Output the (x, y) coordinate of the center of the cell containing the given text.  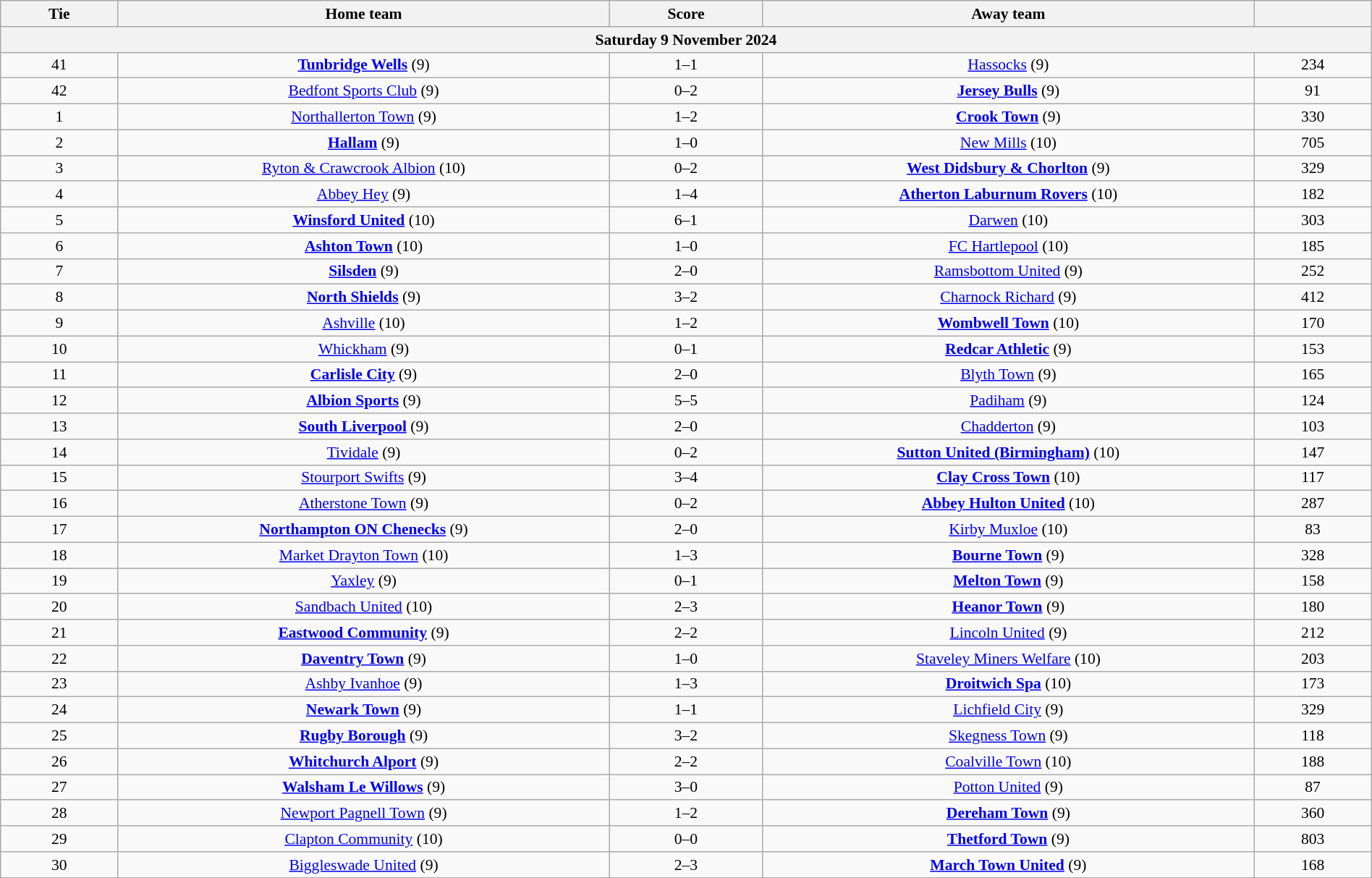
Whitchurch Alport (9) (363, 761)
Rugby Borough (9) (363, 736)
3 (59, 169)
168 (1313, 865)
185 (1313, 246)
Ashville (10) (363, 324)
Sutton United (Birmingham) (10) (1009, 452)
Clapton Community (10) (363, 839)
117 (1313, 478)
Sandbach United (10) (363, 607)
Hallam (9) (363, 143)
328 (1313, 555)
28 (59, 814)
412 (1313, 297)
11 (59, 375)
182 (1313, 195)
Eastwood Community (9) (363, 633)
91 (1313, 91)
Potton United (9) (1009, 788)
3–4 (686, 478)
Chadderton (9) (1009, 426)
Melton Town (9) (1009, 581)
Atherton Laburnum Rovers (10) (1009, 195)
3–0 (686, 788)
Yaxley (9) (363, 581)
Droitwich Spa (10) (1009, 684)
Blyth Town (9) (1009, 375)
March Town United (9) (1009, 865)
Skegness Town (9) (1009, 736)
158 (1313, 581)
2 (59, 143)
153 (1313, 349)
Market Drayton Town (10) (363, 555)
87 (1313, 788)
1 (59, 117)
FC Hartlepool (10) (1009, 246)
10 (59, 349)
Northampton ON Chenecks (9) (363, 530)
Abbey Hulton United (10) (1009, 504)
Home team (363, 14)
124 (1313, 401)
Away team (1009, 14)
Darwen (10) (1009, 220)
0–0 (686, 839)
118 (1313, 736)
Lichfield City (9) (1009, 710)
20 (59, 607)
Coalville Town (10) (1009, 761)
4 (59, 195)
6 (59, 246)
29 (59, 839)
234 (1313, 65)
7 (59, 271)
Wombwell Town (10) (1009, 324)
12 (59, 401)
Atherstone Town (9) (363, 504)
Winsford United (10) (363, 220)
252 (1313, 271)
West Didsbury & Chorlton (9) (1009, 169)
Bedfont Sports Club (9) (363, 91)
83 (1313, 530)
Tividale (9) (363, 452)
Staveley Miners Welfare (10) (1009, 659)
103 (1313, 426)
Ramsbottom United (9) (1009, 271)
21 (59, 633)
Saturday 9 November 2024 (686, 40)
705 (1313, 143)
22 (59, 659)
Score (686, 14)
14 (59, 452)
165 (1313, 375)
Stourport Swifts (9) (363, 478)
Dereham Town (9) (1009, 814)
19 (59, 581)
Carlisle City (9) (363, 375)
180 (1313, 607)
170 (1313, 324)
Daventry Town (9) (363, 659)
Redcar Athletic (9) (1009, 349)
Biggleswade United (9) (363, 865)
Charnock Richard (9) (1009, 297)
303 (1313, 220)
287 (1313, 504)
Hassocks (9) (1009, 65)
Abbey Hey (9) (363, 195)
8 (59, 297)
Ryton & Crawcrook Albion (10) (363, 169)
1–4 (686, 195)
Clay Cross Town (10) (1009, 478)
24 (59, 710)
Kirby Muxloe (10) (1009, 530)
Jersey Bulls (9) (1009, 91)
5 (59, 220)
North Shields (9) (363, 297)
26 (59, 761)
New Mills (10) (1009, 143)
6–1 (686, 220)
Crook Town (9) (1009, 117)
Ashton Town (10) (363, 246)
188 (1313, 761)
17 (59, 530)
30 (59, 865)
173 (1313, 684)
5–5 (686, 401)
803 (1313, 839)
Bourne Town (9) (1009, 555)
330 (1313, 117)
41 (59, 65)
Newport Pagnell Town (9) (363, 814)
9 (59, 324)
South Liverpool (9) (363, 426)
Padiham (9) (1009, 401)
203 (1313, 659)
Heanor Town (9) (1009, 607)
Walsham Le Willows (9) (363, 788)
360 (1313, 814)
Albion Sports (9) (363, 401)
Northallerton Town (9) (363, 117)
Tie (59, 14)
147 (1313, 452)
18 (59, 555)
15 (59, 478)
42 (59, 91)
25 (59, 736)
Thetford Town (9) (1009, 839)
Lincoln United (9) (1009, 633)
212 (1313, 633)
13 (59, 426)
Whickham (9) (363, 349)
Ashby Ivanhoe (9) (363, 684)
Newark Town (9) (363, 710)
Tunbridge Wells (9) (363, 65)
Silsden (9) (363, 271)
23 (59, 684)
27 (59, 788)
16 (59, 504)
